Provide the (x, y) coordinate of the cell's center where the given text is located.  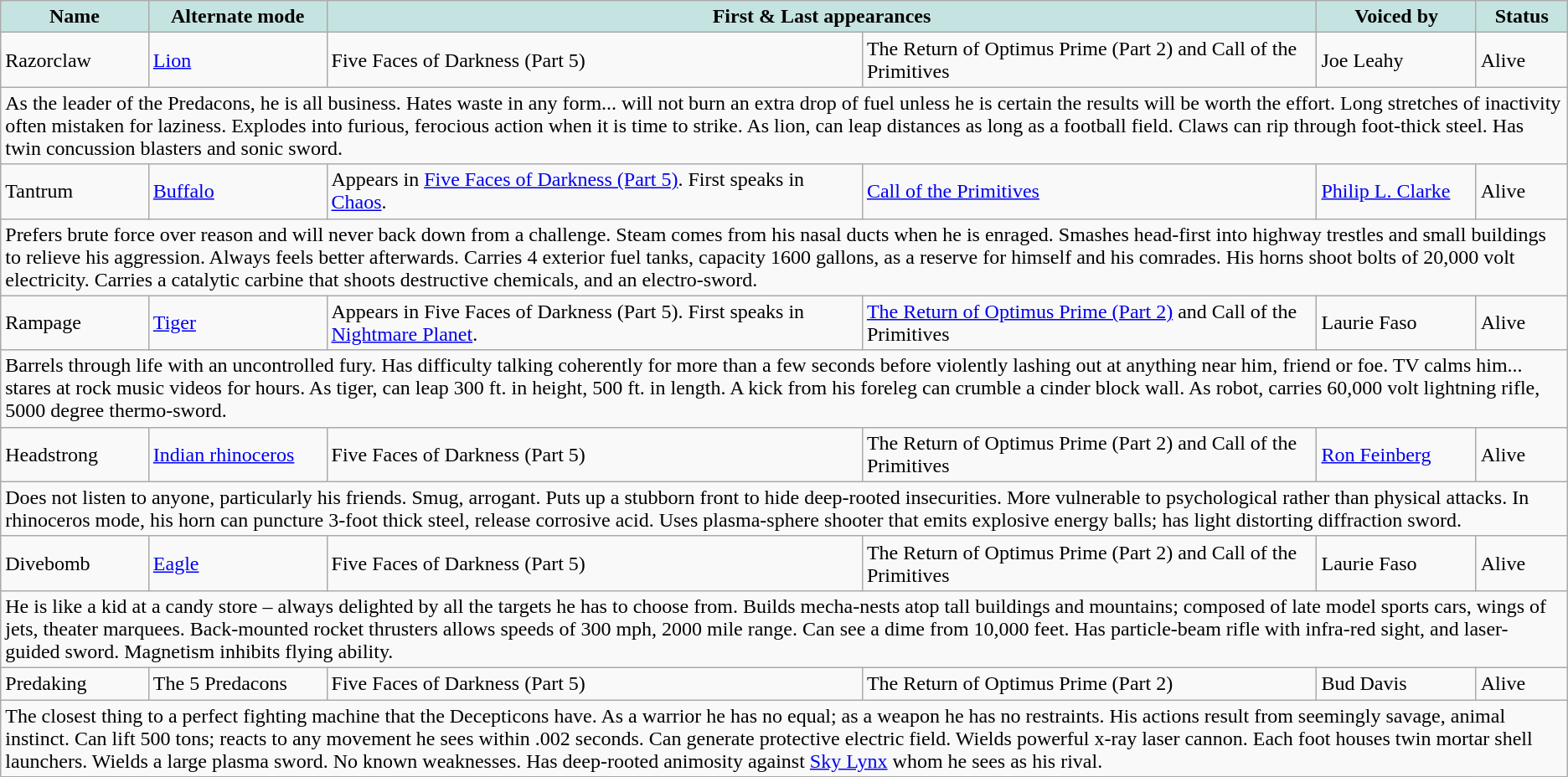
Bud Davis (1396, 683)
Appears in Five Faces of Darkness (Part 5). First speaks in Nightmare Planet. (595, 323)
Joe Leahy (1396, 60)
Indian rhinoceros (238, 454)
Eagle (238, 563)
Name (75, 17)
Predaking (75, 683)
Divebomb (75, 563)
Ron Feinberg (1396, 454)
Buffalo (238, 191)
Tantrum (75, 191)
Headstrong (75, 454)
Philip L. Clarke (1396, 191)
Call of the Primitives (1089, 191)
The Return of Optimus Prime (Part 2) (1089, 683)
First & Last appearances (822, 17)
Voiced by (1396, 17)
The 5 Predacons (238, 683)
Appears in Five Faces of Darkness (Part 5). First speaks in Chaos. (595, 191)
Tiger (238, 323)
Alternate mode (238, 17)
Rampage (75, 323)
Lion (238, 60)
Status (1521, 17)
Razorclaw (75, 60)
